Identify which cell holds the provided text, then report its (X, Y) central coordinate. 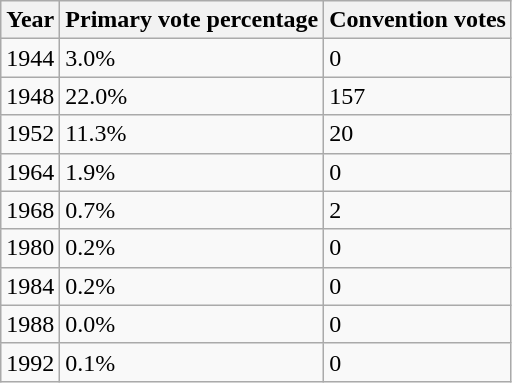
0.1% (192, 362)
11.3% (192, 134)
20 (418, 134)
1944 (30, 58)
1988 (30, 324)
22.0% (192, 96)
Year (30, 20)
1.9% (192, 172)
0.0% (192, 324)
157 (418, 96)
2 (418, 210)
Convention votes (418, 20)
0.7% (192, 210)
1984 (30, 286)
1992 (30, 362)
3.0% (192, 58)
1952 (30, 134)
1964 (30, 172)
Primary vote percentage (192, 20)
1980 (30, 248)
1968 (30, 210)
1948 (30, 96)
